Determine the [X, Y] coordinate at the center of the cell enclosing the given text.  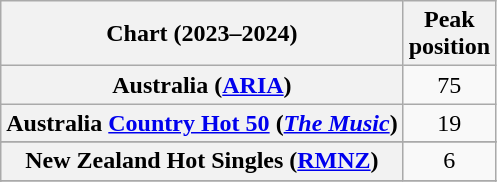
19 [449, 123]
Chart (2023–2024) [202, 34]
Australia (ARIA) [202, 85]
75 [449, 85]
6 [449, 161]
New Zealand Hot Singles (RMNZ) [202, 161]
Peakposition [449, 34]
Australia Country Hot 50 (The Music) [202, 123]
